Determine the (X, Y) coordinate at the center of the cell enclosing the given text.  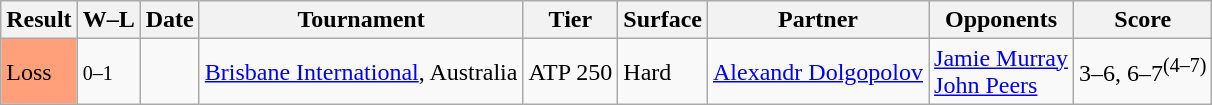
Tier (570, 20)
Loss (39, 72)
3–6, 6–7(4–7) (1143, 72)
Date (170, 20)
Brisbane International, Australia (361, 72)
Alexandr Dolgopolov (818, 72)
Tournament (361, 20)
0–1 (108, 72)
Hard (663, 72)
Opponents (1002, 20)
Result (39, 20)
W–L (108, 20)
Score (1143, 20)
ATP 250 (570, 72)
Partner (818, 20)
Surface (663, 20)
Jamie Murray John Peers (1002, 72)
